Return the (X, Y) coordinate for the center point of the cell that contains the specified text.  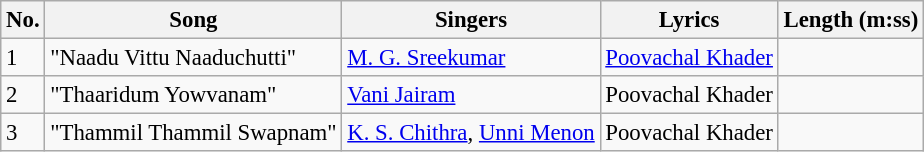
3 (23, 133)
M. G. Sreekumar (471, 58)
Vani Jairam (471, 95)
Lyrics (689, 20)
No. (23, 20)
Song (194, 20)
Singers (471, 20)
"Thaaridum Yowvanam" (194, 95)
"Thammil Thammil Swapnam" (194, 133)
"Naadu Vittu Naaduchutti" (194, 58)
1 (23, 58)
Length (m:ss) (850, 20)
K. S. Chithra, Unni Menon (471, 133)
2 (23, 95)
